From the cell containing the given text, extract its center point as (x, y) coordinate. 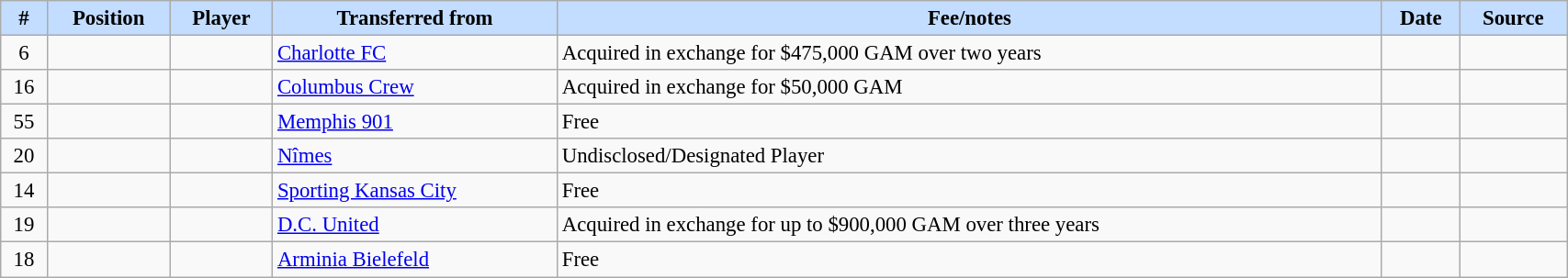
Acquired in exchange for $50,000 GAM (969, 87)
Date (1420, 18)
55 (24, 122)
D.C. United (415, 225)
Charlotte FC (415, 53)
Acquired in exchange for $475,000 GAM over two years (969, 53)
20 (24, 156)
Columbus Crew (415, 87)
Arminia Bielefeld (415, 260)
16 (24, 87)
Source (1514, 18)
6 (24, 53)
Player (220, 18)
# (24, 18)
Nîmes (415, 156)
Position (108, 18)
Undisclosed/Designated Player (969, 156)
Acquired in exchange for up to $900,000 GAM over three years (969, 225)
14 (24, 191)
18 (24, 260)
Memphis 901 (415, 122)
Transferred from (415, 18)
19 (24, 225)
Fee/notes (969, 18)
Sporting Kansas City (415, 191)
